Find where the given text appears and provide that cell's center as [x, y] coordinate. 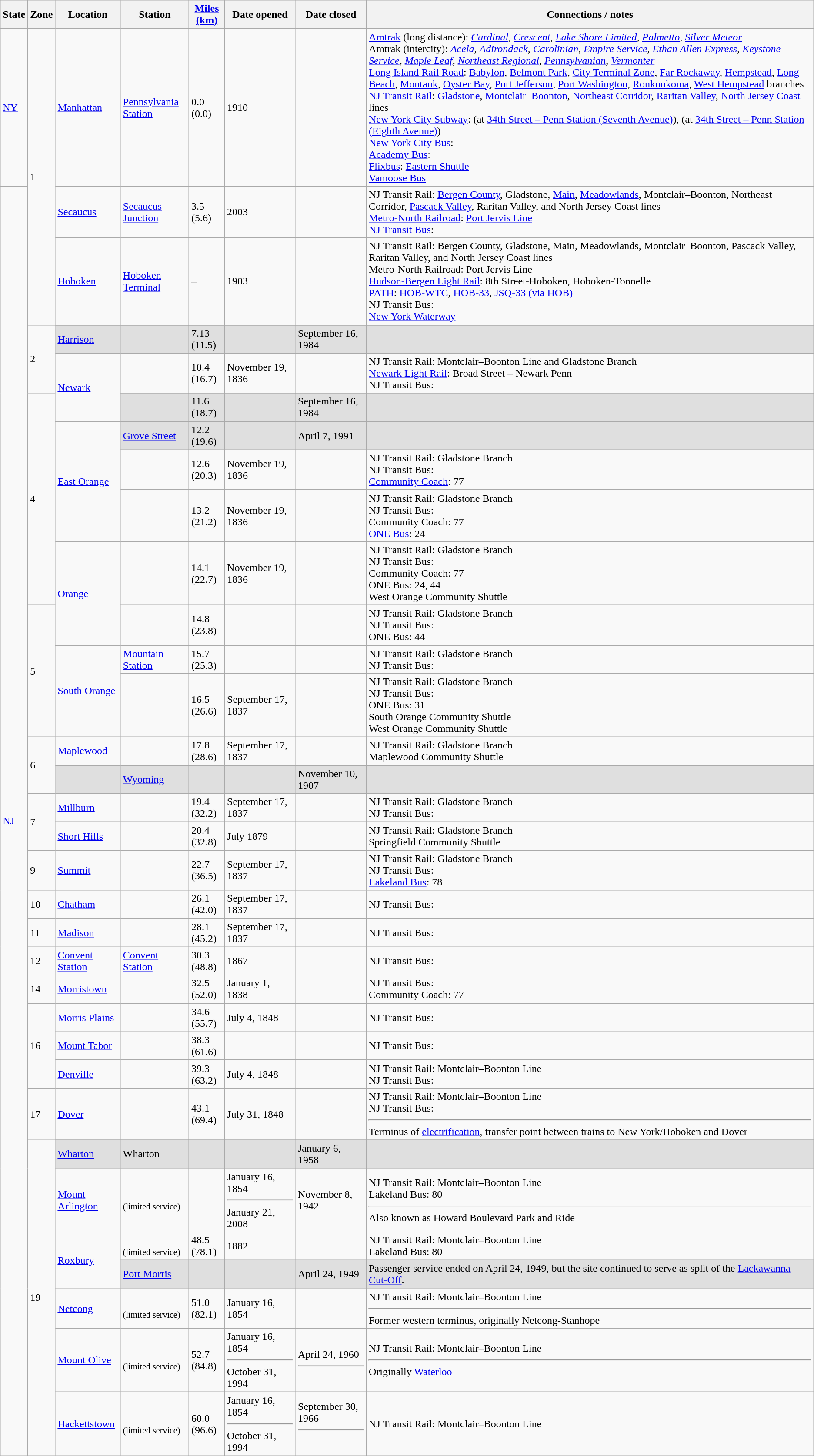
4 [42, 499]
Mount Tabor [88, 1045]
April 24, 1949 [331, 1274]
14 [42, 989]
Morris Plains [88, 1018]
Denville [88, 1074]
Dover [88, 1114]
2 [42, 359]
11 [42, 932]
Hackettstown [88, 1424]
Mount Arlington [88, 1200]
Mountain Station [155, 659]
19 [42, 1298]
January 6, 1958 [331, 1154]
26.1 (42.0) [207, 905]
2003 [260, 212]
1867 [260, 961]
38.3 (61.6) [207, 1045]
11.6 (18.7) [207, 407]
South Orange [88, 691]
NY [14, 107]
14.8 (23.8) [207, 625]
NJ Transit Rail: Gladstone BranchSpringfield Community Shuttle [590, 836]
Date closed [331, 15]
28.1 (45.2) [207, 932]
NJ Transit Rail: Montclair–Boonton LineFormer western terminus, originally Netcong-Stanhope [590, 1309]
Hoboken [88, 281]
Date opened [260, 15]
NJ Transit Rail: Gladstone BranchMaplewood Community Shuttle [590, 751]
East Orange [88, 481]
10.4 (16.7) [207, 373]
Secaucus [88, 212]
6 [42, 765]
13.2 (21.2) [207, 516]
Chatham [88, 905]
9 [42, 870]
Secaucus Junction [155, 212]
NJ Transit Rail: Montclair–Boonton LineNJ Transit Bus: [590, 1074]
7 [42, 822]
NJ Transit Rail: Montclair–Boonton Line [590, 1424]
32.5 (52.0) [207, 989]
12.6 (20.3) [207, 470]
NJ Transit Rail: Gladstone BranchNJ Transit Bus: Community Coach: 77ONE Bus: 24 [590, 516]
1903 [260, 281]
Maplewood [88, 751]
Miles (km) [207, 15]
16 [42, 1045]
16.5 (26.6) [207, 705]
Port Morris [155, 1274]
60.0 (96.6) [207, 1424]
43.1 (69.4) [207, 1114]
NJ Transit Bus: Community Coach: 77 [590, 989]
NJ Transit Rail: Gladstone BranchNJ Transit Bus: ONE Bus: 31South Orange Community ShuttleWest Orange Community Shuttle [590, 705]
30.3 (48.8) [207, 961]
NJ Transit Rail: Montclair–Boonton LineLakeland Bus: 80Also known as Howard Boulevard Park and Ride [590, 1200]
November 8, 1942 [331, 1200]
Pennsylvania Station [155, 107]
Millburn [88, 808]
NJ Transit Rail: Gladstone BranchNJ Transit Bus: Community Coach: 77ONE Bus: 24, 44West Orange Community Shuttle [590, 573]
NJ Transit Rail: Montclair–Boonton LineNJ Transit Bus: Terminus of electrification, transfer point between trains to New York/Hoboken and Dover [590, 1114]
July 31, 1848 [260, 1114]
November 10, 1907 [331, 779]
51.0 (82.1) [207, 1309]
NJ Transit Rail: Gladstone BranchNJ Transit Bus: Lakeland Bus: 78 [590, 870]
NJ Transit Rail: Montclair–Boonton LineLakeland Bus: 80 [590, 1246]
July 1879 [260, 836]
22.7 (36.5) [207, 870]
5 [42, 671]
Orange [88, 593]
April 24, 1960 [331, 1360]
48.5 (78.1) [207, 1246]
1 [42, 177]
Location [88, 15]
Mount Olive [88, 1360]
– [207, 281]
19.4 (32.2) [207, 808]
3.5 (5.6) [207, 212]
34.6 (55.7) [207, 1018]
7.13 (11.5) [207, 339]
10 [42, 905]
Madison [88, 932]
12.2 (19.6) [207, 436]
NJ Transit Rail: Gladstone BranchNJ Transit Bus: ONE Bus: 44 [590, 625]
Manhattan [88, 107]
14.1 (22.7) [207, 573]
17.8 (28.6) [207, 751]
January 16, 1854 [260, 1309]
Grove Street [155, 436]
Station [155, 15]
Connections / notes [590, 15]
20.4 (32.8) [207, 836]
15.7 (25.3) [207, 659]
1910 [260, 107]
0.0 (0.0) [207, 107]
Morristown [88, 989]
52.7 (84.8) [207, 1360]
Harrison [88, 339]
Summit [88, 870]
Wyoming [155, 779]
17 [42, 1114]
Netcong [88, 1309]
39.3 (63.2) [207, 1074]
January 16, 1854January 21, 2008 [260, 1200]
Short Hills [88, 836]
Hoboken Terminal [155, 281]
Roxbury [88, 1260]
January 1, 1838 [260, 989]
1882 [260, 1246]
Passenger service ended on April 24, 1949, but the site continued to serve as split of the Lackawanna Cut-Off. [590, 1274]
Zone [42, 15]
Newark [88, 387]
NJ Transit Rail: Montclair–Boonton LineOriginally Waterloo [590, 1360]
12 [42, 961]
NJ Transit Rail: Gladstone BranchNJ Transit Bus: Community Coach: 77 [590, 470]
April 7, 1991 [331, 436]
September 30, 1966 [331, 1424]
NJ [14, 821]
NJ Transit Rail: Montclair–Boonton Line and Gladstone BranchNewark Light Rail: Broad Street – Newark PennNJ Transit Bus: [590, 373]
State [14, 15]
